Extract the [X, Y] coordinate from the center of the cell holding the provided text.  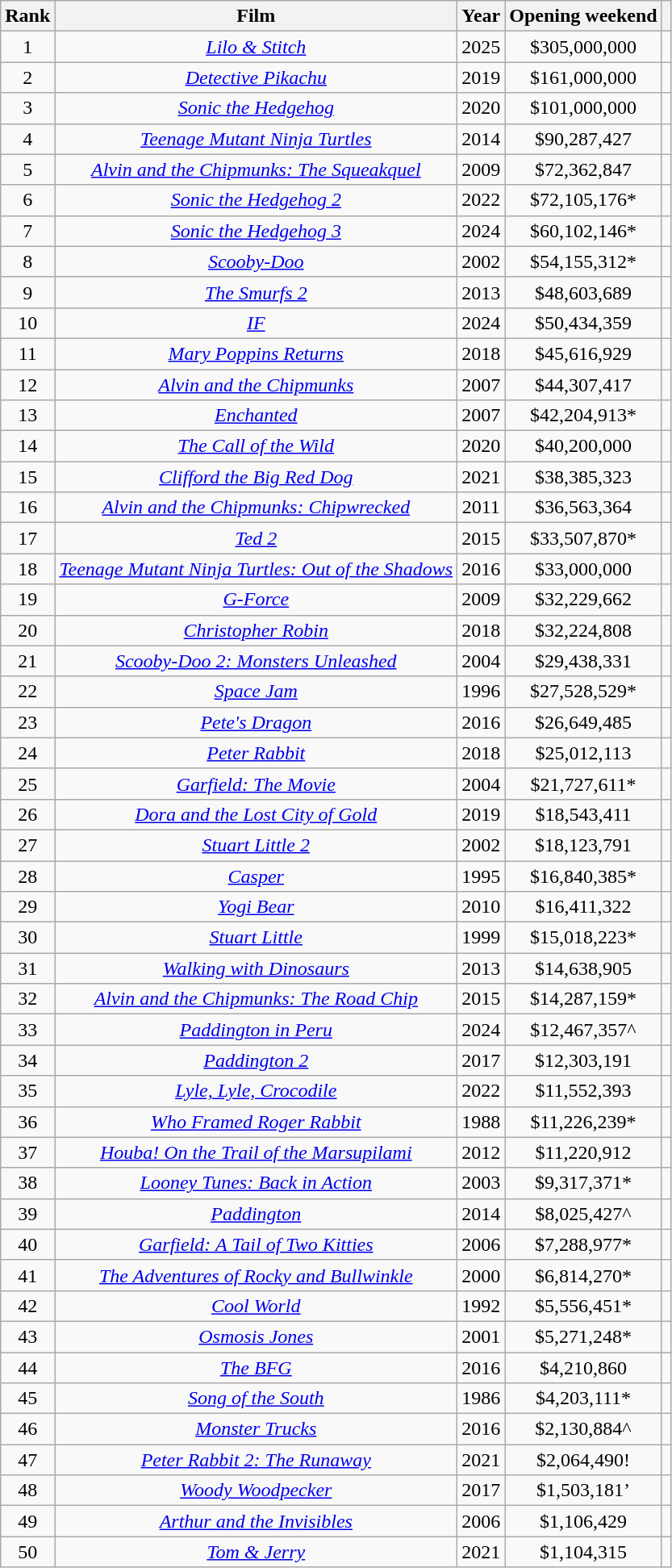
Alvin and the Chipmunks: The Squeakquel [257, 169]
11 [27, 353]
Garfield: A Tail of Two Kitties [257, 1244]
41 [27, 1275]
Alvin and the Chipmunks: The Road Chip [257, 999]
19 [27, 600]
Teenage Mutant Ninja Turtles [257, 139]
Cool World [257, 1306]
2000 [481, 1275]
$161,000,000 [583, 77]
Opening weekend [583, 16]
Peter Rabbit [257, 753]
23 [27, 722]
20 [27, 630]
Pete's Dragon [257, 722]
10 [27, 323]
50 [27, 1552]
$42,204,913* [583, 416]
$21,727,611* [583, 784]
$2,064,490! [583, 1460]
39 [27, 1214]
$2,130,884^ [583, 1429]
43 [27, 1336]
$27,528,529* [583, 692]
30 [27, 938]
Monster Trucks [257, 1429]
4 [27, 139]
1986 [481, 1399]
26 [27, 814]
2012 [481, 1152]
$40,200,000 [583, 446]
18 [27, 569]
2011 [481, 508]
$18,543,411 [583, 814]
Paddington 2 [257, 1060]
$15,018,223* [583, 938]
Rank [27, 16]
$11,552,393 [583, 1091]
Alvin and the Chipmunks [257, 385]
$54,155,312* [583, 261]
9 [27, 292]
Yogi Bear [257, 907]
2001 [481, 1336]
$25,012,113 [583, 753]
Space Jam [257, 692]
$32,224,808 [583, 630]
$14,638,905 [583, 968]
34 [27, 1060]
Christopher Robin [257, 630]
Garfield: The Movie [257, 784]
$6,814,270* [583, 1275]
$48,603,689 [583, 292]
Paddington [257, 1214]
$101,000,000 [583, 108]
$26,649,485 [583, 722]
3 [27, 108]
Peter Rabbit 2: The Runaway [257, 1460]
$7,288,977* [583, 1244]
24 [27, 753]
Enchanted [257, 416]
33 [27, 1030]
Lyle, Lyle, Crocodile [257, 1091]
16 [27, 508]
21 [27, 661]
$33,000,000 [583, 569]
1992 [481, 1306]
$29,438,331 [583, 661]
$72,362,847 [583, 169]
$11,226,239* [583, 1122]
Alvin and the Chipmunks: Chipwrecked [257, 508]
45 [27, 1399]
Tom & Jerry [257, 1552]
$1,106,429 [583, 1521]
1999 [481, 938]
36 [27, 1122]
$16,840,385* [583, 876]
17 [27, 538]
1996 [481, 692]
15 [27, 477]
$5,556,451* [583, 1306]
$60,102,146* [583, 231]
Scooby-Doo 2: Monsters Unleashed [257, 661]
$9,317,371* [583, 1183]
1995 [481, 876]
$1,104,315 [583, 1552]
Woody Woodpecker [257, 1491]
The Call of the Wild [257, 446]
$11,220,912 [583, 1152]
$18,123,791 [583, 845]
Stuart Little [257, 938]
$72,105,176* [583, 200]
37 [27, 1152]
$305,000,000 [583, 47]
Dora and the Lost City of Gold [257, 814]
Who Framed Roger Rabbit [257, 1122]
$33,507,870* [583, 538]
$12,467,357^ [583, 1030]
49 [27, 1521]
Detective Pikachu [257, 77]
7 [27, 231]
Sonic the Hedgehog [257, 108]
$90,287,427 [583, 139]
$4,210,860 [583, 1368]
$14,287,159* [583, 999]
Sonic the Hedgehog 2 [257, 200]
22 [27, 692]
2010 [481, 907]
Walking with Dinosaurs [257, 968]
$8,025,427^ [583, 1214]
6 [27, 200]
Song of the South [257, 1399]
8 [27, 261]
48 [27, 1491]
44 [27, 1368]
The Smurfs 2 [257, 292]
Casper [257, 876]
$50,434,359 [583, 323]
Houba! On the Trail of the Marsupilami [257, 1152]
31 [27, 968]
Teenage Mutant Ninja Turtles: Out of the Shadows [257, 569]
28 [27, 876]
46 [27, 1429]
2003 [481, 1183]
IF [257, 323]
1 [27, 47]
Sonic the Hedgehog 3 [257, 231]
Looney Tunes: Back in Action [257, 1183]
2025 [481, 47]
25 [27, 784]
$5,271,248* [583, 1336]
$1,503,181’ [583, 1491]
Paddington in Peru [257, 1030]
13 [27, 416]
2 [27, 77]
The BFG [257, 1368]
$32,229,662 [583, 600]
32 [27, 999]
$36,563,364 [583, 508]
G-Force [257, 600]
$12,303,191 [583, 1060]
38 [27, 1183]
47 [27, 1460]
40 [27, 1244]
Year [481, 16]
The Adventures of Rocky and Bullwinkle [257, 1275]
5 [27, 169]
29 [27, 907]
$16,411,322 [583, 907]
Clifford the Big Red Dog [257, 477]
Scooby-Doo [257, 261]
Stuart Little 2 [257, 845]
Lilo & Stitch [257, 47]
1988 [481, 1122]
Arthur and the Invisibles [257, 1521]
Osmosis Jones [257, 1336]
12 [27, 385]
$45,616,929 [583, 353]
42 [27, 1306]
Film [257, 16]
$38,385,323 [583, 477]
27 [27, 845]
14 [27, 446]
Mary Poppins Returns [257, 353]
35 [27, 1091]
Ted 2 [257, 538]
$44,307,417 [583, 385]
$4,203,111* [583, 1399]
